Capture the cell that displays the provided text and extract its (X, Y) central coordinate. 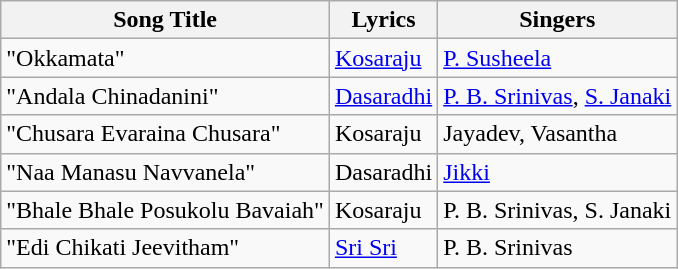
P. Susheela (558, 58)
Sri Sri (383, 248)
Jayadev, Vasantha (558, 134)
Lyrics (383, 20)
Song Title (166, 20)
"Naa Manasu Navvanela" (166, 172)
"Okkamata" (166, 58)
Singers (558, 20)
"Andala Chinadanini" (166, 96)
"Chusara Evaraina Chusara" (166, 134)
"Edi Chikati Jeevitham" (166, 248)
Jikki (558, 172)
"Bhale Bhale Posukolu Bavaiah" (166, 210)
P. B. Srinivas (558, 248)
